For the text-containing cell, return its midpoint in (x, y) coordinate format. 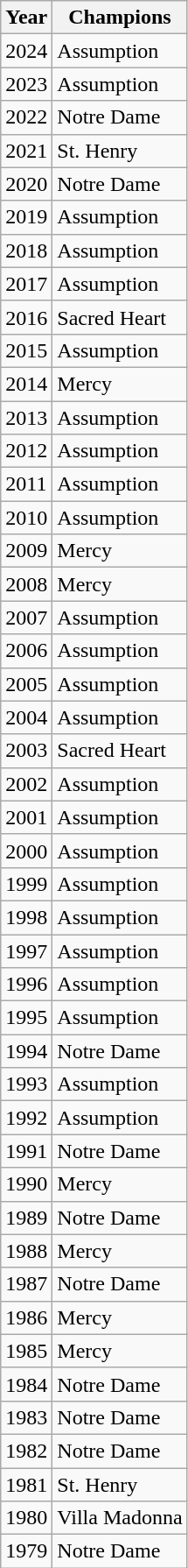
1998 (26, 917)
1987 (26, 1284)
1997 (26, 950)
2017 (26, 284)
1999 (26, 884)
1995 (26, 1018)
2022 (26, 117)
2006 (26, 651)
1994 (26, 1051)
2012 (26, 451)
2015 (26, 350)
2008 (26, 584)
1981 (26, 1485)
2021 (26, 151)
2004 (26, 717)
1982 (26, 1451)
Year (26, 18)
2013 (26, 418)
2007 (26, 618)
1990 (26, 1184)
2000 (26, 851)
1983 (26, 1417)
2018 (26, 251)
1984 (26, 1384)
1979 (26, 1551)
1991 (26, 1151)
2019 (26, 217)
2024 (26, 51)
Champions (120, 18)
1992 (26, 1118)
1985 (26, 1351)
2003 (26, 751)
2016 (26, 317)
2020 (26, 184)
2001 (26, 817)
1989 (26, 1218)
1993 (26, 1084)
2010 (26, 518)
1986 (26, 1317)
1988 (26, 1251)
2014 (26, 384)
2005 (26, 684)
1980 (26, 1518)
Villa Madonna (120, 1518)
1996 (26, 985)
2011 (26, 484)
2002 (26, 784)
2009 (26, 551)
2023 (26, 84)
